Extract the [X, Y] coordinate from the center of the cell holding the provided text.  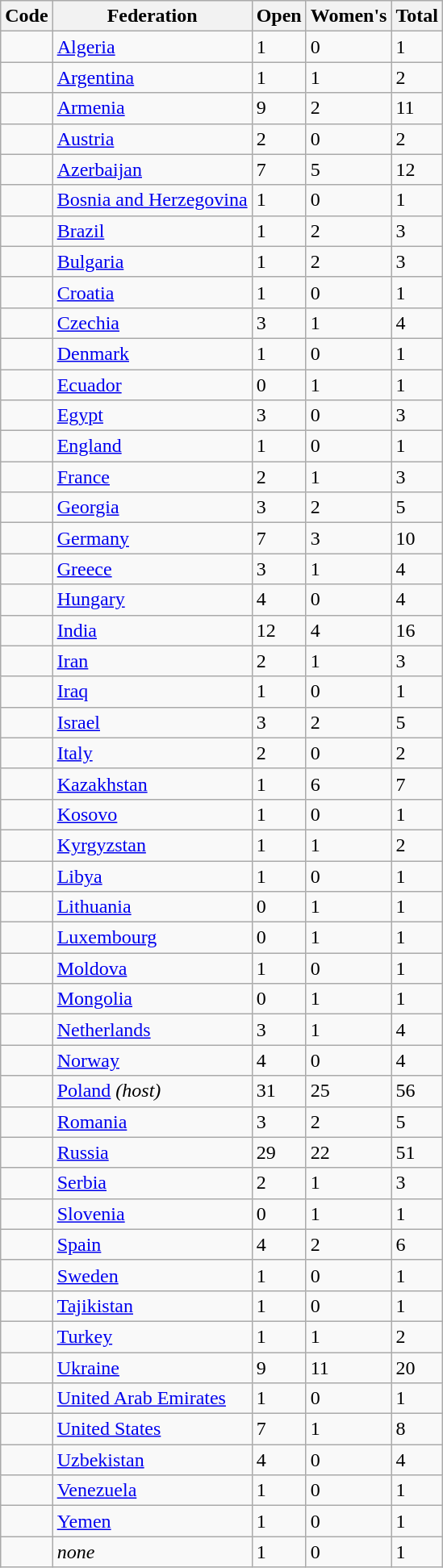
Uzbekistan [152, 1460]
Mongolia [152, 999]
Sweden [152, 1275]
Total [417, 16]
England [152, 446]
Israel [152, 722]
56 [417, 1091]
Ukraine [152, 1368]
Kosovo [152, 814]
Women's [349, 16]
Libya [152, 876]
France [152, 477]
Code [27, 16]
Open [279, 16]
16 [417, 630]
United Arab Emirates [152, 1399]
Slovenia [152, 1214]
none [152, 1552]
Egypt [152, 416]
Georgia [152, 508]
Ecuador [152, 385]
Armenia [152, 108]
51 [417, 1152]
Bulgaria [152, 261]
Serbia [152, 1183]
Argentina [152, 77]
8 [417, 1429]
Turkey [152, 1336]
Denmark [152, 353]
29 [279, 1152]
Bosnia and Herzegovina [152, 200]
25 [349, 1091]
Yemen [152, 1521]
Tajikistan [152, 1306]
Moldova [152, 968]
Netherlands [152, 1030]
22 [349, 1152]
Federation [152, 16]
Kyrgyzstan [152, 845]
Lithuania [152, 907]
10 [417, 538]
United States [152, 1429]
Poland (host) [152, 1091]
Italy [152, 753]
Iraq [152, 692]
Austria [152, 139]
31 [279, 1091]
Croatia [152, 292]
India [152, 630]
Brazil [152, 231]
Czechia [152, 323]
Hungary [152, 600]
Greece [152, 569]
Luxembourg [152, 938]
Romania [152, 1122]
Kazakhstan [152, 784]
Spain [152, 1244]
Venezuela [152, 1491]
Germany [152, 538]
Norway [152, 1060]
Azerbaijan [152, 169]
Russia [152, 1152]
Iran [152, 661]
20 [417, 1368]
Algeria [152, 47]
